Pinpoint the cell where the given text exists, returning its [X, Y] midpoint coordinate. 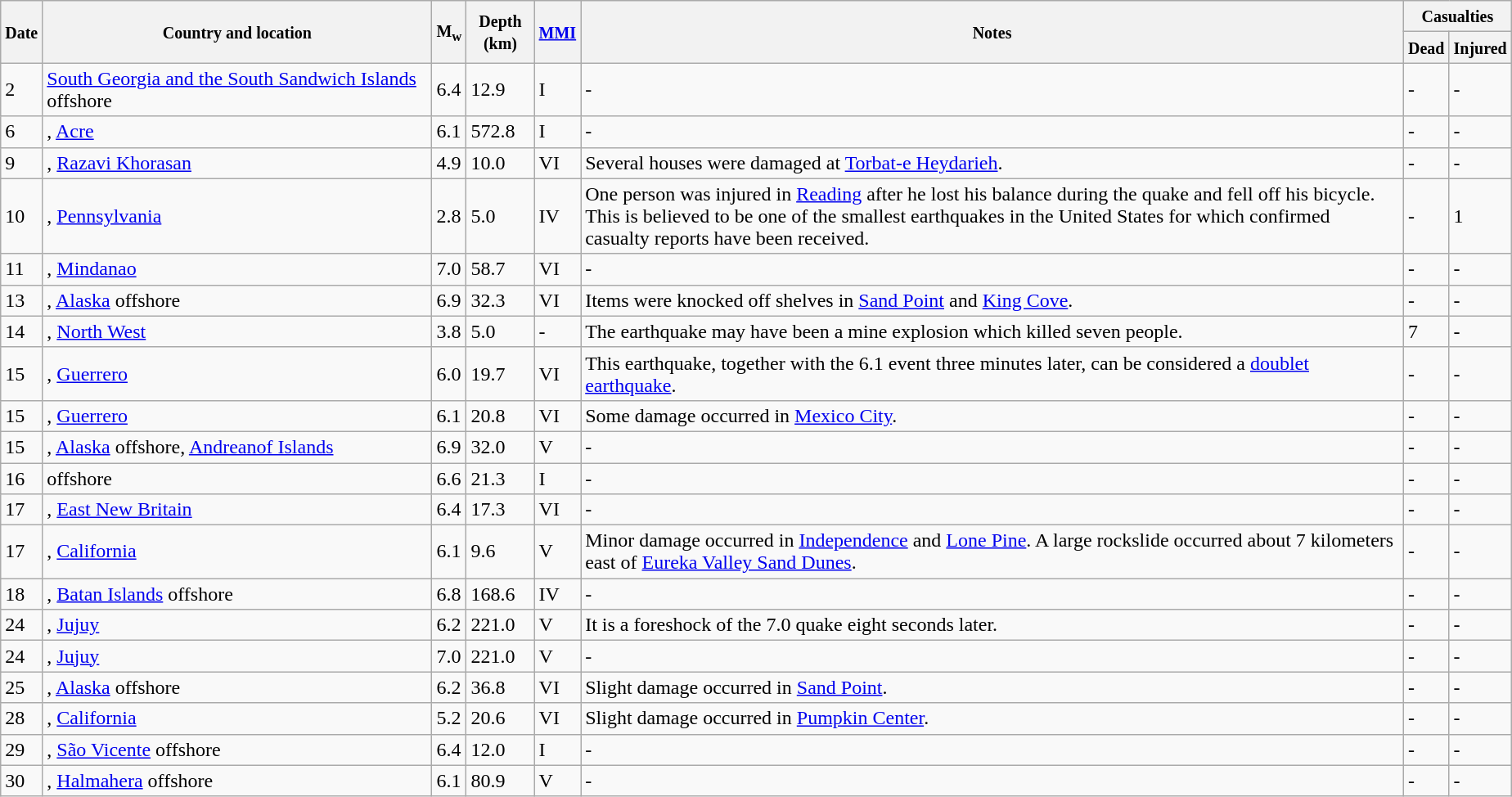
32.0 [501, 447]
, São Vicente offshore [237, 750]
Several houses were damaged at Torbat-e Heydarieh. [992, 163]
Slight damage occurred in Sand Point. [992, 687]
9 [21, 163]
19.7 [501, 373]
2 [21, 90]
Date [21, 32]
Some damage occurred in Mexico City. [992, 416]
29 [21, 750]
3.8 [449, 331]
Depth (km) [501, 32]
, Halmahera offshore [237, 781]
6 [21, 132]
18 [21, 594]
South Georgia and the South Sandwich Islands offshore [237, 90]
Mw [449, 32]
2.8 [449, 216]
11 [21, 269]
25 [21, 687]
6.6 [449, 479]
6.0 [449, 373]
168.6 [501, 594]
17.3 [501, 510]
, Mindanao [237, 269]
30 [21, 781]
5.2 [449, 718]
Notes [992, 32]
20.6 [501, 718]
20.8 [501, 416]
10.0 [501, 163]
21.3 [501, 479]
Slight damage occurred in Pumpkin Center. [992, 718]
14 [21, 331]
It is a foreshock of the 7.0 quake eight seconds later. [992, 625]
6.8 [449, 594]
This earthquake, together with the 6.1 event three minutes later, can be considered a doublet earthquake. [992, 373]
12.0 [501, 750]
Country and location [237, 32]
28 [21, 718]
13 [21, 300]
MMI [558, 32]
Casualties [1457, 16]
4.9 [449, 163]
Dead [1426, 47]
58.7 [501, 269]
7 [1426, 331]
16 [21, 479]
80.9 [501, 781]
Injured [1480, 47]
, Alaska offshore, Andreanof Islands [237, 447]
10 [21, 216]
, Razavi Khorasan [237, 163]
The earthquake may have been a mine explosion which killed seven people. [992, 331]
, Batan Islands offshore [237, 594]
offshore [237, 479]
36.8 [501, 687]
, Pennsylvania [237, 216]
32.3 [501, 300]
Minor damage occurred in Independence and Lone Pine. A large rockslide occurred about 7 kilometers east of Eureka Valley Sand Dunes. [992, 552]
1 [1480, 216]
572.8 [501, 132]
, East New Britain [237, 510]
, North West [237, 331]
, Acre [237, 132]
9.6 [501, 552]
12.9 [501, 90]
Items were knocked off shelves in Sand Point and King Cove. [992, 300]
